For the text-containing cell, return its midpoint in (X, Y) coordinate format. 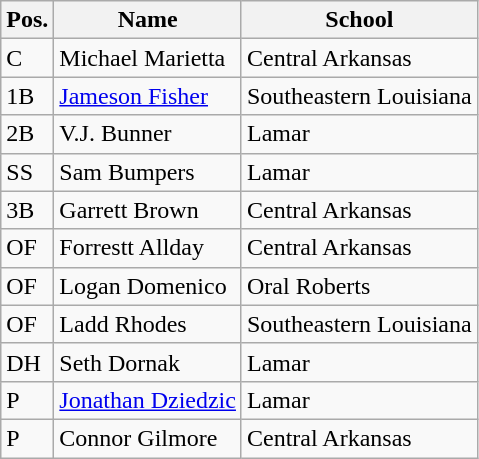
Pos. (28, 20)
Seth Dornak (148, 362)
C (28, 58)
Michael Marietta (148, 58)
V.J. Bunner (148, 134)
SS (28, 172)
Forrestt Allday (148, 248)
Connor Gilmore (148, 438)
Sam Bumpers (148, 172)
Name (148, 20)
1B (28, 96)
DH (28, 362)
Oral Roberts (359, 286)
3B (28, 210)
School (359, 20)
Ladd Rhodes (148, 324)
Jonathan Dziedzic (148, 400)
2B (28, 134)
Garrett Brown (148, 210)
Jameson Fisher (148, 96)
Logan Domenico (148, 286)
